Provide the (X, Y) coordinate of the cell's center where the given text is located.  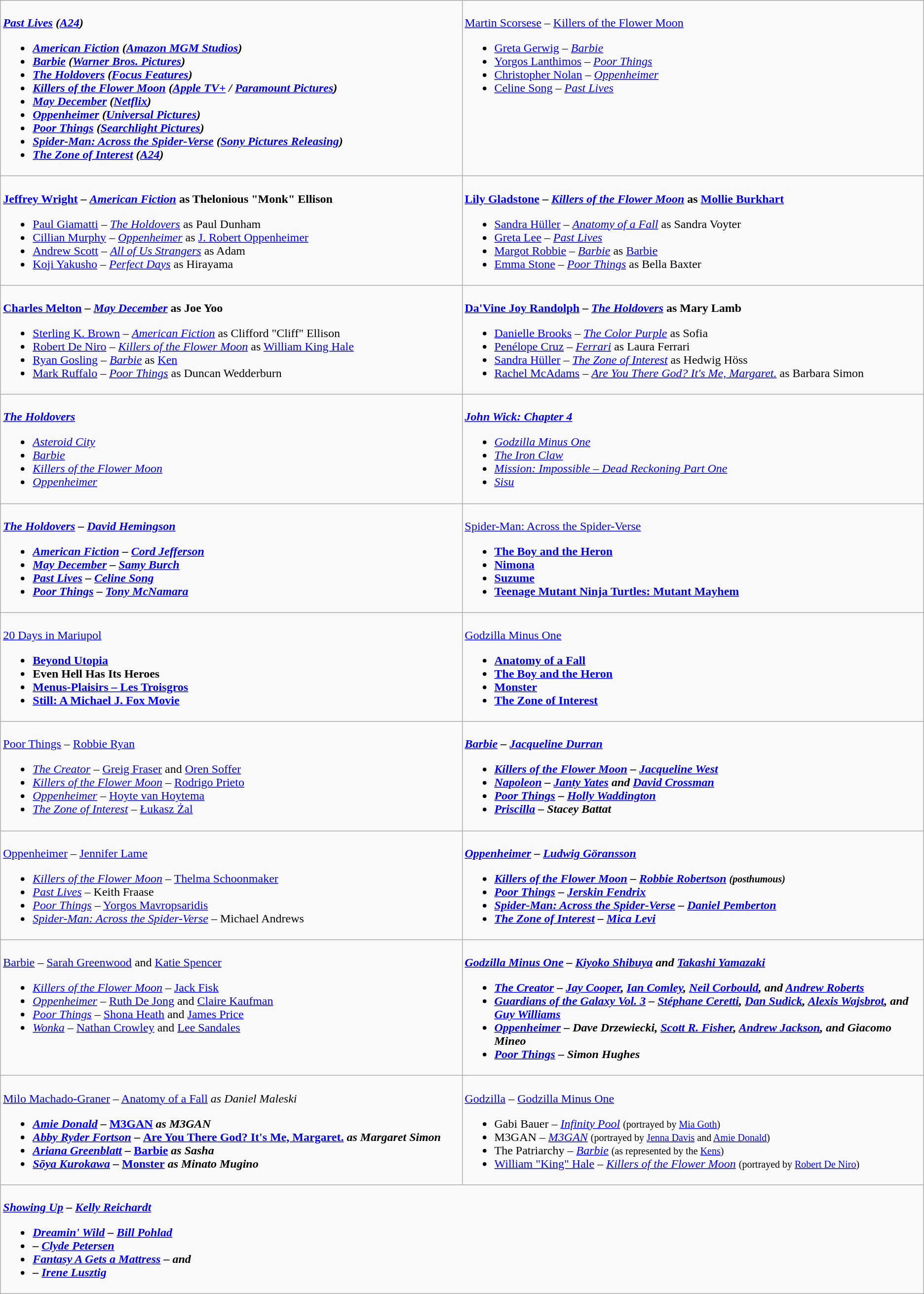
Godzilla Minus OneAnatomy of a FallThe Boy and the HeronMonsterThe Zone of Interest (693, 667)
Spider-Man: Across the Spider-VerseThe Boy and the HeronNimonaSuzumeTeenage Mutant Ninja Turtles: Mutant Mayhem (693, 558)
The Holdovers – David HemingsonAmerican Fiction – Cord JeffersonMay December – Samy BurchPast Lives – Celine SongPoor Things – Tony McNamara (231, 558)
Showing Up – Kelly ReichardtDreamin' Wild – Bill Pohlad – Clyde PetersenFantasy A Gets a Mattress – and – Irene Lusztig (462, 1239)
The HoldoversAsteroid CityBarbieKillers of the Flower MoonOppenheimer (231, 449)
John Wick: Chapter 4Godzilla Minus OneThe Iron ClawMission: Impossible – Dead Reckoning Part OneSisu (693, 449)
20 Days in MariupolBeyond UtopiaEven Hell Has Its HeroesMenus-Plaisirs – Les TroisgrosStill: A Michael J. Fox Movie (231, 667)
